Detect which cell encompasses the target text, then output its [X, Y] center coordinate. 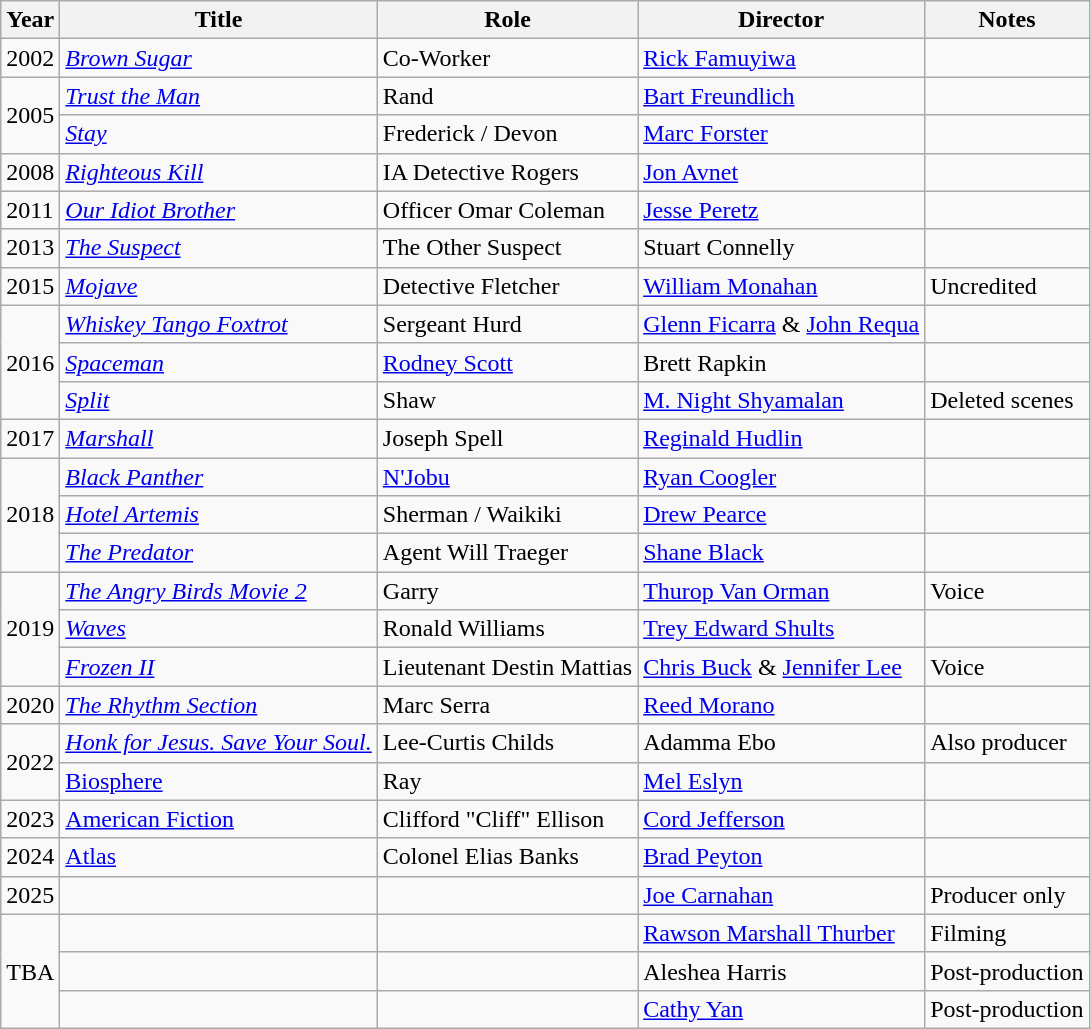
Agent Will Traeger [507, 553]
Chris Buck & Jennifer Lee [782, 667]
2020 [30, 705]
M. Night Shyamalan [782, 400]
Brad Peyton [782, 857]
Officer Omar Coleman [507, 210]
2011 [30, 210]
Spaceman [219, 362]
2002 [30, 58]
Stay [219, 134]
Mel Eslyn [782, 781]
Black Panther [219, 477]
Sergeant Hurd [507, 324]
Reed Morano [782, 705]
Deleted scenes [1007, 400]
Trust the Man [219, 96]
2025 [30, 895]
Whiskey Tango Foxtrot [219, 324]
Rawson Marshall Thurber [782, 933]
The Predator [219, 553]
Atlas [219, 857]
Brett Rapkin [782, 362]
Shane Black [782, 553]
2008 [30, 172]
Also producer [1007, 743]
N'Jobu [507, 477]
Biosphere [219, 781]
Thurop Van Orman [782, 591]
Ronald Williams [507, 629]
2018 [30, 515]
2017 [30, 438]
2015 [30, 286]
Frederick / Devon [507, 134]
Frozen II [219, 667]
Clifford "Cliff" Ellison [507, 819]
Ray [507, 781]
The Rhythm Section [219, 705]
IA Detective Rogers [507, 172]
Adamma Ebo [782, 743]
2019 [30, 629]
Our Idiot Brother [219, 210]
2005 [30, 115]
2016 [30, 362]
Co-Worker [507, 58]
Reginald Hudlin [782, 438]
Marc Forster [782, 134]
Colonel Elias Banks [507, 857]
Jon Avnet [782, 172]
The Suspect [219, 248]
Brown Sugar [219, 58]
Uncredited [1007, 286]
Rick Famuyiwa [782, 58]
Cord Jefferson [782, 819]
Lee-Curtis Childs [507, 743]
2022 [30, 762]
Rodney Scott [507, 362]
Ryan Coogler [782, 477]
Cathy Yan [782, 1009]
Garry [507, 591]
2023 [30, 819]
Righteous Kill [219, 172]
The Angry Birds Movie 2 [219, 591]
Joe Carnahan [782, 895]
Drew Pearce [782, 515]
Notes [1007, 20]
Rand [507, 96]
Director [782, 20]
Bart Freundlich [782, 96]
Producer only [1007, 895]
Stuart Connelly [782, 248]
Shaw [507, 400]
TBA [30, 971]
Waves [219, 629]
Sherman / Waikiki [507, 515]
Trey Edward Shults [782, 629]
Filming [1007, 933]
2013 [30, 248]
Mojave [219, 286]
Honk for Jesus. Save Your Soul. [219, 743]
Aleshea Harris [782, 971]
2024 [30, 857]
Detective Fletcher [507, 286]
Hotel Artemis [219, 515]
Title [219, 20]
Year [30, 20]
Marshall [219, 438]
Marc Serra [507, 705]
American Fiction [219, 819]
Glenn Ficarra & John Requa [782, 324]
Jesse Peretz [782, 210]
Role [507, 20]
Split [219, 400]
William Monahan [782, 286]
Lieutenant Destin Mattias [507, 667]
Joseph Spell [507, 438]
The Other Suspect [507, 248]
